Determine the [X, Y] coordinate at the center of the cell enclosing the given text.  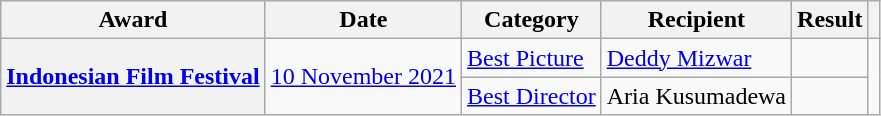
Date [363, 20]
10 November 2021 [363, 77]
Indonesian Film Festival [133, 77]
Deddy Mizwar [696, 58]
Result [830, 20]
Aria Kusumadewa [696, 96]
Best Picture [532, 58]
Category [532, 20]
Recipient [696, 20]
Best Director [532, 96]
Award [133, 20]
